Output the (X, Y) coordinate of the center of the cell containing the given text.  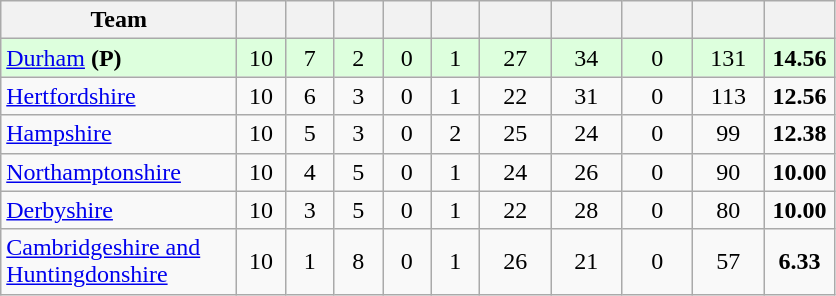
25 (516, 134)
131 (728, 58)
90 (728, 172)
Northamptonshire (119, 172)
7 (310, 58)
57 (728, 262)
Derbyshire (119, 210)
Hampshire (119, 134)
31 (586, 96)
6 (310, 96)
Team (119, 20)
80 (728, 210)
28 (586, 210)
113 (728, 96)
Durham (P) (119, 58)
12.38 (800, 134)
12.56 (800, 96)
Hertfordshire (119, 96)
Cambridgeshire and Huntingdonshire (119, 262)
8 (358, 262)
34 (586, 58)
4 (310, 172)
27 (516, 58)
6.33 (800, 262)
99 (728, 134)
14.56 (800, 58)
21 (586, 262)
